From the cell containing the given text, extract its center point as (X, Y) coordinate. 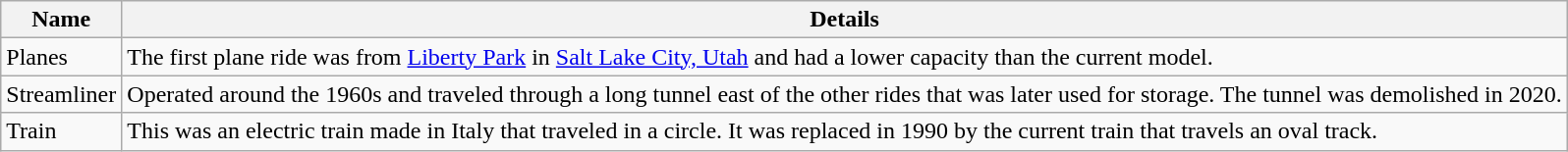
Train (61, 131)
Details (845, 20)
This was an electric train made in Italy that traveled in a circle. It was replaced in 1990 by the current train that travels an oval track. (845, 131)
Streamliner (61, 94)
The first plane ride was from Liberty Park in Salt Lake City, Utah and had a lower capacity than the current model. (845, 57)
Name (61, 20)
Planes (61, 57)
